Pinpoint the cell where the given text exists, returning its (x, y) midpoint coordinate. 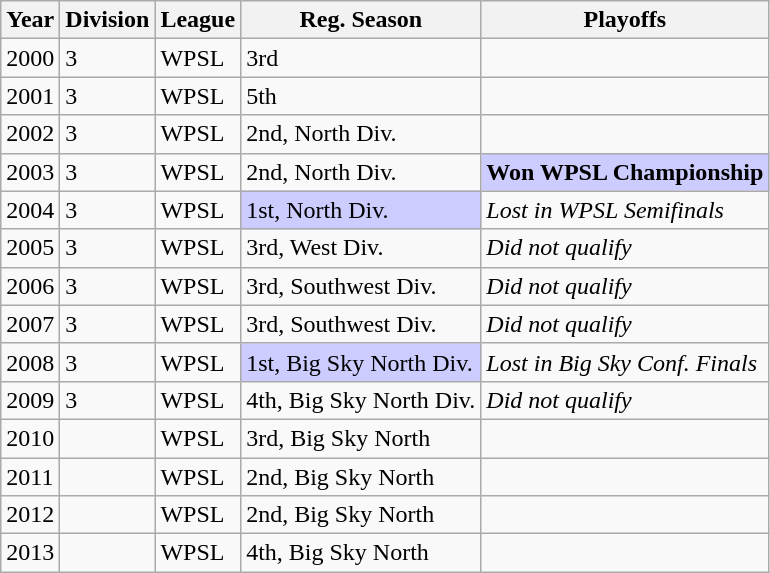
1st, North Div. (361, 210)
2000 (30, 58)
League (198, 20)
Reg. Season (361, 20)
Won WPSL Championship (625, 172)
2004 (30, 210)
2008 (30, 362)
Playoffs (625, 20)
4th, Big Sky North Div. (361, 400)
2006 (30, 286)
2007 (30, 324)
5th (361, 96)
Year (30, 20)
3rd (361, 58)
2005 (30, 248)
4th, Big Sky North (361, 553)
Lost in WPSL Semifinals (625, 210)
2013 (30, 553)
3rd, West Div. (361, 248)
Division (108, 20)
1st, Big Sky North Div. (361, 362)
2003 (30, 172)
2011 (30, 477)
2001 (30, 96)
3rd, Big Sky North (361, 438)
2010 (30, 438)
2002 (30, 134)
Lost in Big Sky Conf. Finals (625, 362)
2009 (30, 400)
2012 (30, 515)
